Return the [x, y] coordinate for the center point of the cell that contains the specified text.  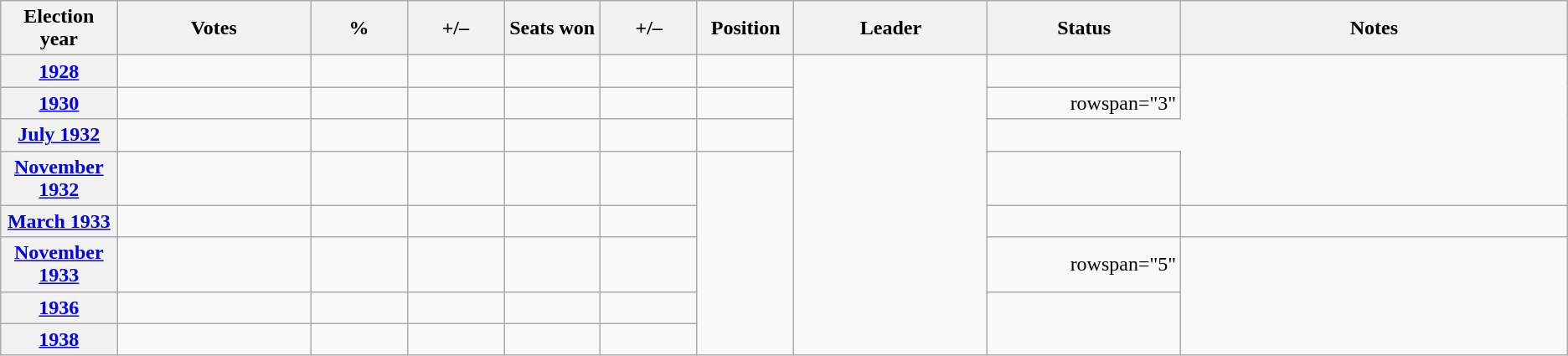
1936 [59, 307]
July 1932 [59, 135]
Election year [59, 28]
rowspan="3" [1084, 103]
Status [1084, 28]
November 1932 [59, 178]
% [358, 28]
1938 [59, 339]
November 1933 [59, 265]
1928 [59, 71]
Position [745, 28]
Seats won [553, 28]
1930 [59, 103]
Notes [1375, 28]
Votes [214, 28]
rowspan="5" [1084, 265]
March 1933 [59, 221]
Leader [891, 28]
